Determine the [X, Y] coordinate at the center of the cell enclosing the given text.  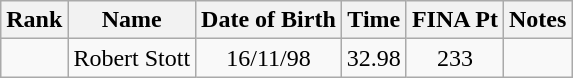
233 [454, 58]
FINA Pt [454, 20]
Time [374, 20]
Name [132, 20]
Rank [34, 20]
Robert Stott [132, 58]
32.98 [374, 58]
Notes [537, 20]
16/11/98 [269, 58]
Date of Birth [269, 20]
